Pinpoint the cell where the given text exists, returning its (X, Y) midpoint coordinate. 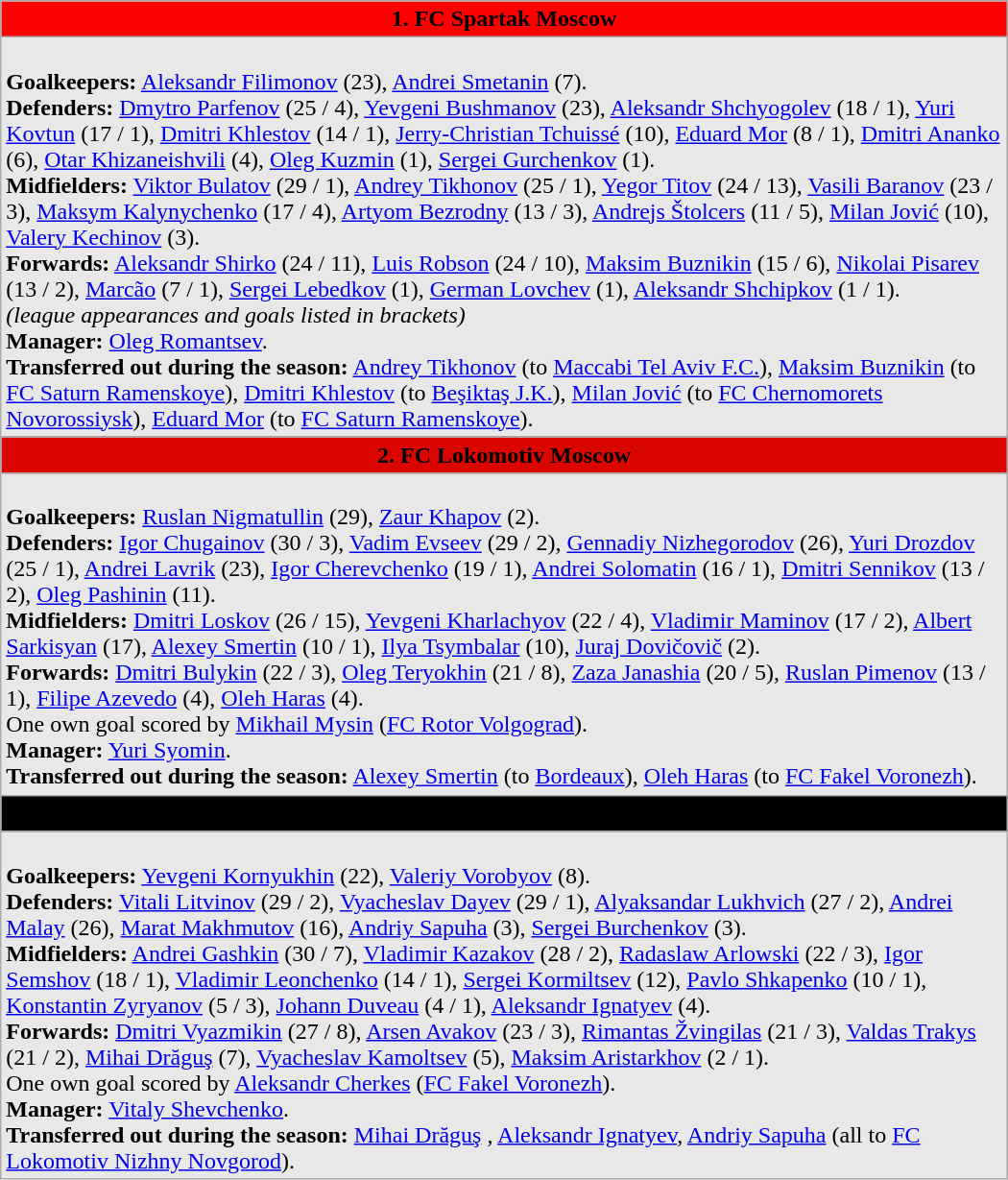
2. FC Lokomotiv Moscow (504, 455)
3. FC Torpedo Moscow (504, 813)
1. FC Spartak Moscow (504, 19)
